Capture the cell that displays the provided text and extract its [x, y] central coordinate. 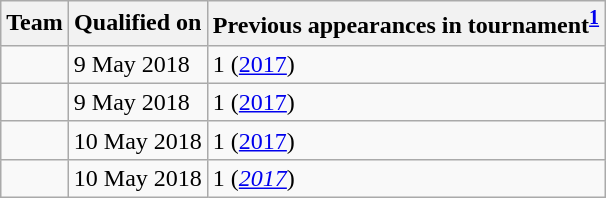
Qualified on [138, 24]
Team [35, 24]
Previous appearances in tournament1 [406, 24]
